For the text-containing cell, return its midpoint in (x, y) coordinate format. 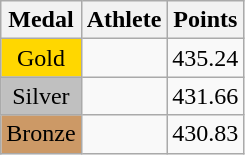
Silver (41, 96)
430.83 (206, 134)
431.66 (206, 96)
Bronze (41, 134)
Medal (41, 20)
Points (206, 20)
435.24 (206, 58)
Athlete (124, 20)
Gold (41, 58)
